Extract the [X, Y] coordinate from the center of the cell holding the provided text.  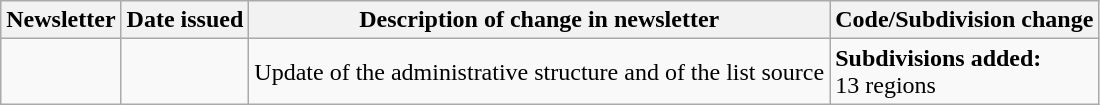
Update of the administrative structure and of the list source [540, 72]
Description of change in newsletter [540, 20]
Newsletter [61, 20]
Date issued [185, 20]
Subdivisions added: 13 regions [964, 72]
Code/Subdivision change [964, 20]
